Determine the [x, y] coordinate at the center of the cell enclosing the given text.  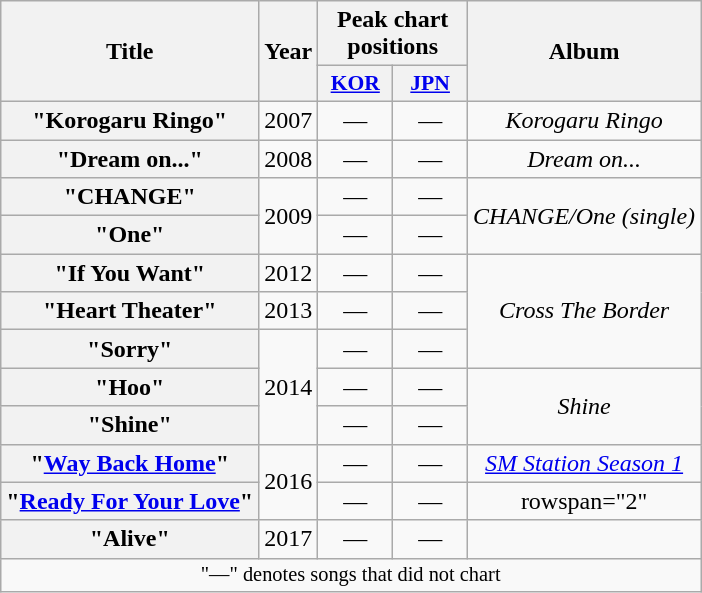
"One" [130, 235]
"CHANGE" [130, 197]
2013 [288, 311]
"—" denotes songs that did not chart [351, 575]
"Ready For Your Love" [130, 501]
"Sorry" [130, 349]
"Dream on..." [130, 159]
Dream on... [584, 159]
2008 [288, 159]
KOR [356, 84]
"Hoo" [130, 387]
2016 [288, 482]
2007 [288, 120]
Album [584, 52]
2009 [288, 216]
rowspan="2" [584, 501]
Year [288, 52]
"Shine" [130, 425]
Cross The Border [584, 311]
2017 [288, 539]
"If You Want" [130, 273]
Title [130, 52]
"Alive" [130, 539]
2014 [288, 387]
"Way Back Home" [130, 463]
Korogaru Ringo [584, 120]
SM Station Season 1 [584, 463]
Peak chart positions [393, 34]
JPN [430, 84]
"Korogaru Ringo" [130, 120]
"Heart Theater" [130, 311]
2012 [288, 273]
CHANGE/One (single) [584, 216]
Shine [584, 406]
